Search for the cell housing the specified text and yield its (x, y) center coordinate. 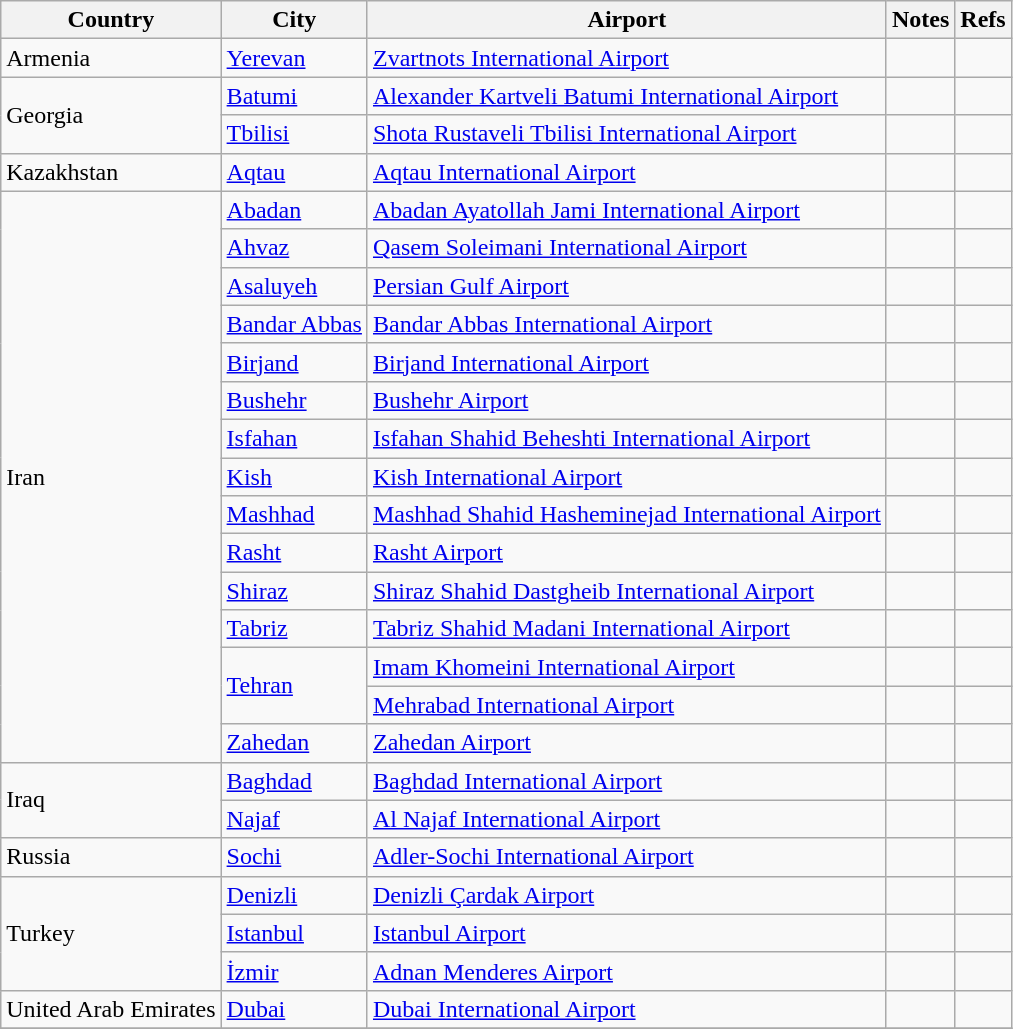
Istanbul Airport (626, 933)
Bandar Abbas (294, 324)
Zahedan Airport (626, 743)
Aqtau International Airport (626, 172)
Mashhad Shahid Hasheminejad International Airport (626, 515)
Imam Khomeini International Airport (626, 667)
Georgia (111, 115)
Abadan (294, 210)
Aqtau (294, 172)
Denizli Çardak Airport (626, 895)
Kish (294, 477)
Sochi (294, 857)
Shiraz (294, 591)
Birjand (294, 362)
Russia (111, 857)
Dubai (294, 1009)
Rasht (294, 553)
Zvartnots International Airport (626, 58)
Yerevan (294, 58)
Shiraz Shahid Dastgheib International Airport (626, 591)
Persian Gulf Airport (626, 286)
Airport (626, 20)
Iran (111, 476)
Asaluyeh (294, 286)
Qasem Soleimani International Airport (626, 248)
United Arab Emirates (111, 1009)
Al Najaf International Airport (626, 819)
Rasht Airport (626, 553)
Bushehr (294, 400)
Tbilisi (294, 134)
Isfahan (294, 438)
Bushehr Airport (626, 400)
Mehrabad International Airport (626, 705)
Abadan Ayatollah Jami International Airport (626, 210)
Ahvaz (294, 248)
İzmir (294, 971)
Najaf (294, 819)
Adler-Sochi International Airport (626, 857)
Baghdad (294, 781)
Tehran (294, 686)
Birjand International Airport (626, 362)
Alexander Kartveli Batumi International Airport (626, 96)
Tabriz Shahid Madani International Airport (626, 629)
Isfahan Shahid Beheshti International Airport (626, 438)
Istanbul (294, 933)
Bandar Abbas International Airport (626, 324)
City (294, 20)
Tabriz (294, 629)
Adnan Menderes Airport (626, 971)
Refs (983, 20)
Shota Rustaveli Tbilisi International Airport (626, 134)
Country (111, 20)
Denizli (294, 895)
Mashhad (294, 515)
Armenia (111, 58)
Dubai International Airport (626, 1009)
Notes (920, 20)
Kish International Airport (626, 477)
Zahedan (294, 743)
Batumi (294, 96)
Iraq (111, 800)
Turkey (111, 933)
Baghdad International Airport (626, 781)
Kazakhstan (111, 172)
